Locate the cell with the specified text and output its (x, y) center coordinate. 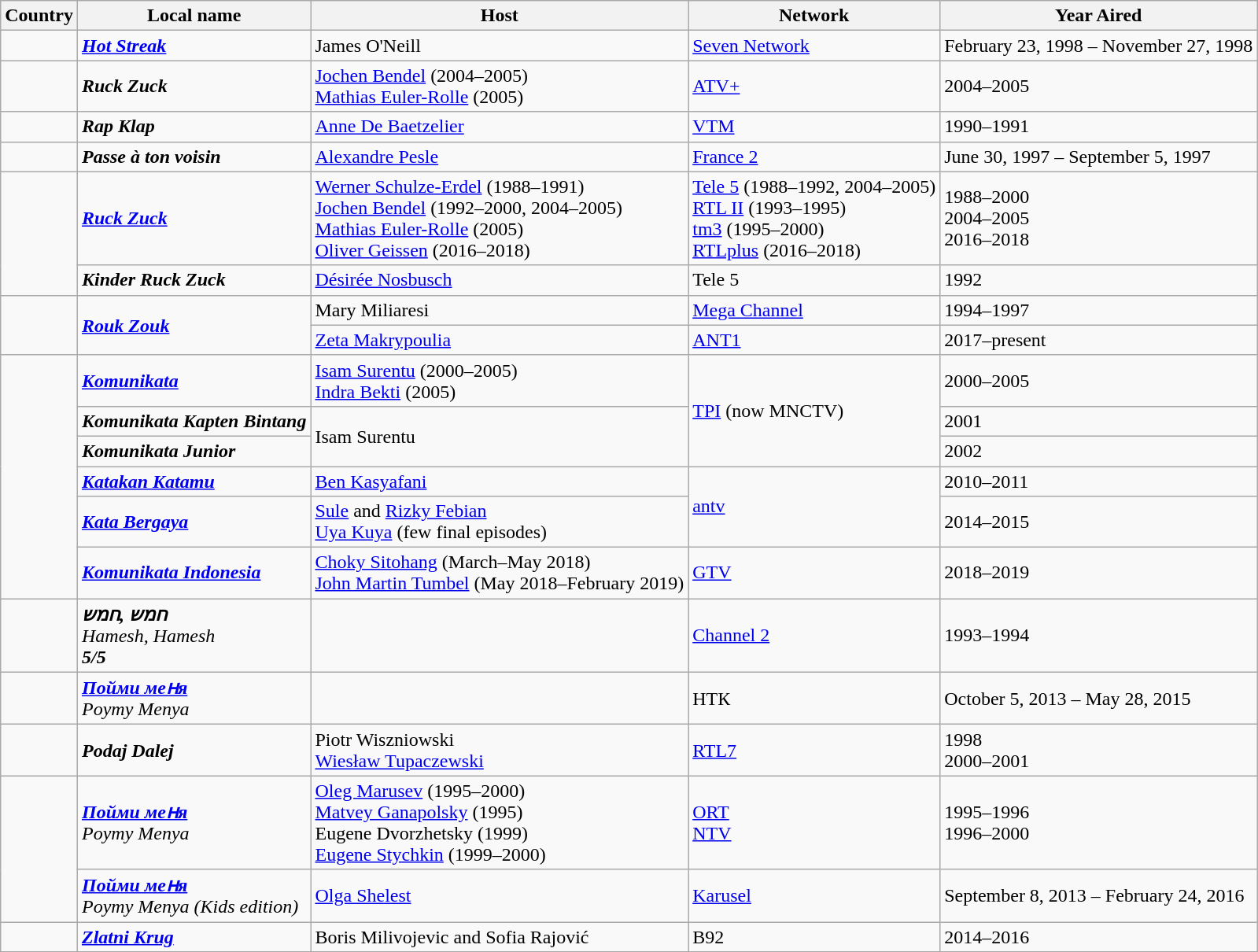
GTV (814, 573)
October 5, 2013 – May 28, 2015 (1098, 699)
Oleg Marusev (1995–2000)Matvey Ganapolsky (1995)Eugene Dvorzhetsky (1999)Eugene Stychkin (1999–2000) (500, 823)
Seven Network (814, 46)
Kata Bergaya (194, 522)
Rap Klap (194, 127)
Tele 5 (1988–1992, 2004–2005)RTL II (1993–1995)tm3 (1995–2000)RTLplus (2016–2018) (814, 219)
France 2 (814, 157)
Anne De Baetzelier (500, 127)
Sule and Rizky FebianUya Kuya (few final episodes) (500, 522)
ATV+ (814, 87)
Hot Streak (194, 46)
Désirée Nosbusch (500, 280)
2001 (1098, 421)
Boris Milivojevic and Sofia Rajović (500, 937)
Host (500, 16)
Podaj Dalej (194, 751)
ORTNTV (814, 823)
Komunikata Kapten Bintang (194, 421)
2010–2011 (1098, 481)
Choky Sitohang (March–May 2018)John Martin Tumbel (May 2018–February 2019) (500, 573)
ANT1 (814, 340)
2017–present (1098, 340)
НТК (814, 699)
Year Aired (1098, 16)
June 30, 1997 – September 5, 1997 (1098, 157)
Rouk Zouk (194, 325)
1988–20002004–20052016–2018 (1098, 219)
Local name (194, 16)
Karusel (814, 895)
February 23, 1998 – November 27, 1998 (1098, 46)
Alexandre Pesle (500, 157)
September 8, 2013 – February 24, 2016 (1098, 895)
Tele 5 (814, 280)
2014–2015 (1098, 522)
Jochen Bendel (2004–2005)Mathias Euler-Rolle (2005) (500, 87)
Network (814, 16)
Werner Schulze-Erdel (1988–1991)Jochen Bendel (1992–2000, 2004–2005)Mathias Euler-Rolle (2005)Oliver Geissen (2016–2018) (500, 219)
VTM (814, 127)
2004–2005 (1098, 87)
Country (39, 16)
RTL7 (814, 751)
Isam Surentu (500, 436)
antv (814, 507)
2000–2005 (1098, 381)
1995–19961996–2000 (1098, 823)
Isam Surentu (2000–2005)Indra Bekti (2005) (500, 381)
Mega Channel (814, 310)
Zeta Makrypoulia (500, 340)
Piotr WiszniowskiWiesław Tupaczewski (500, 751)
TPI (now MNCTV) (814, 411)
Mary Miliaresi (500, 310)
Zlatni Krug (194, 937)
Channel 2 (814, 636)
חמש ,חמשHamesh, Hamesh5/5 (194, 636)
1992 (1098, 280)
B92 (814, 937)
2014–2016 (1098, 937)
Kinder Ruck Zuck (194, 280)
Komunikata (194, 381)
James O'Neill (500, 46)
Olga Shelest (500, 895)
Komunikata Indonesia (194, 573)
Komunikata Junior (194, 451)
1993–1994 (1098, 636)
Katakan Katamu (194, 481)
2002 (1098, 451)
Ben Kasyafani (500, 481)
Ποйми мeʜяPoymy Menya (194, 699)
Ποйми мeʜяPoymy Menya (Kids edition) (194, 895)
2018–2019 (1098, 573)
1990–1991 (1098, 127)
Passe à ton voisin (194, 157)
Ποйми мeʜя Poymy Menya (194, 823)
19982000–2001 (1098, 751)
1994–1997 (1098, 310)
